Output the [x, y] coordinate of the center of the cell containing the given text.  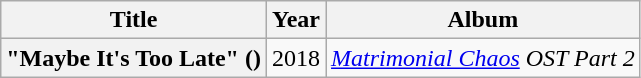
2018 [296, 58]
Matrimonial Chaos OST Part 2 [484, 58]
Album [484, 20]
"Maybe It's Too Late" () [134, 58]
Title [134, 20]
Year [296, 20]
